Extract the [X, Y] coordinate from the center of the cell holding the provided text.  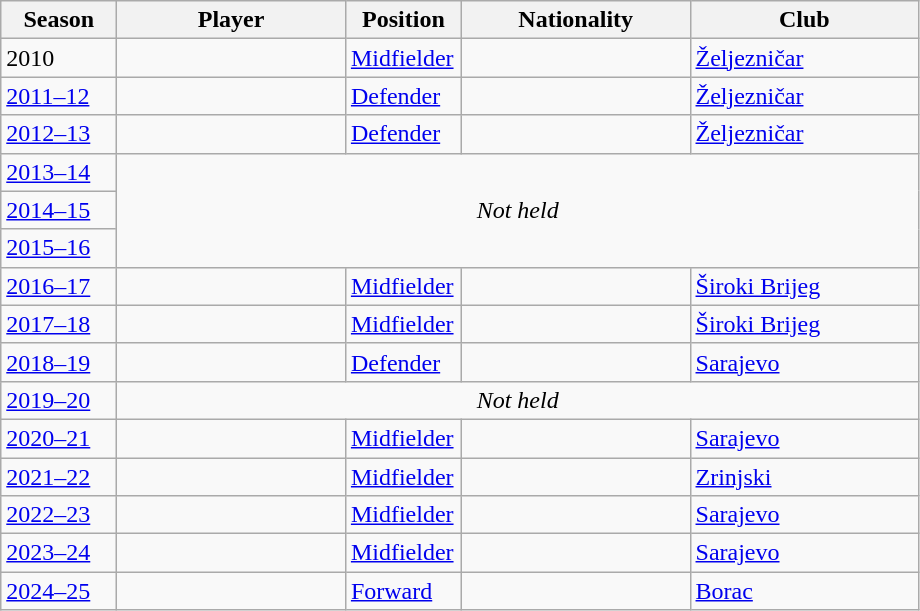
2016–17 [59, 286]
2013–14 [59, 172]
Club [804, 20]
2020–21 [59, 438]
2022–23 [59, 515]
Player [232, 20]
2012–13 [59, 134]
2010 [59, 58]
Nationality [576, 20]
Borac [804, 591]
Forward [403, 591]
2014–15 [59, 210]
2011–12 [59, 96]
2019–20 [59, 400]
2023–24 [59, 553]
Position [403, 20]
2018–19 [59, 362]
Zrinjski [804, 477]
2017–18 [59, 324]
2021–22 [59, 477]
2015–16 [59, 248]
2024–25 [59, 591]
Season [59, 20]
